Detect which cell encompasses the target text, then output its (X, Y) center coordinate. 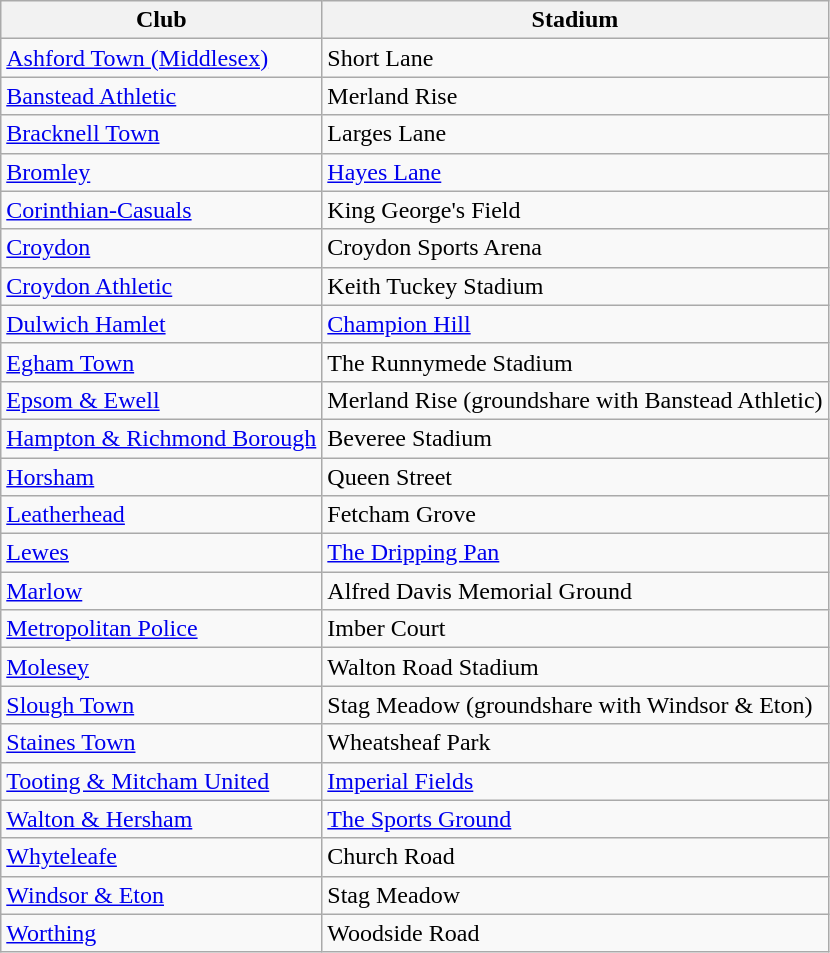
King George's Field (575, 210)
Short Lane (575, 58)
Wheatsheaf Park (575, 743)
Hayes Lane (575, 172)
Stadium (575, 20)
Fetcham Grove (575, 515)
Tooting & Mitcham United (162, 781)
Church Road (575, 857)
Lewes (162, 553)
Worthing (162, 933)
Imber Court (575, 629)
Walton & Hersham (162, 819)
Merland Rise (groundshare with Banstead Athletic) (575, 400)
Beveree Stadium (575, 438)
Horsham (162, 477)
Croydon (162, 248)
Club (162, 20)
Whyteleafe (162, 857)
Hampton & Richmond Borough (162, 438)
Croydon Athletic (162, 286)
The Sports Ground (575, 819)
The Dripping Pan (575, 553)
Stag Meadow (groundshare with Windsor & Eton) (575, 705)
Merland Rise (575, 96)
Slough Town (162, 705)
Stag Meadow (575, 895)
Croydon Sports Arena (575, 248)
Bracknell Town (162, 134)
Champion Hill (575, 324)
Metropolitan Police (162, 629)
Walton Road Stadium (575, 667)
Corinthian-Casuals (162, 210)
Leatherhead (162, 515)
Staines Town (162, 743)
Larges Lane (575, 134)
Windsor & Eton (162, 895)
Egham Town (162, 362)
Bromley (162, 172)
Woodside Road (575, 933)
Molesey (162, 667)
Epsom & Ewell (162, 400)
Marlow (162, 591)
The Runnymede Stadium (575, 362)
Keith Tuckey Stadium (575, 286)
Dulwich Hamlet (162, 324)
Ashford Town (Middlesex) (162, 58)
Alfred Davis Memorial Ground (575, 591)
Banstead Athletic (162, 96)
Imperial Fields (575, 781)
Queen Street (575, 477)
